Return (X, Y) of the center of cell containing provided text 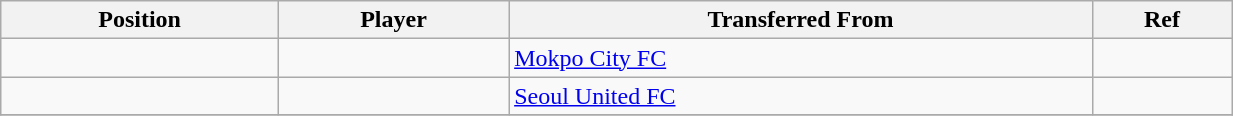
Ref (1162, 20)
Seoul United FC (801, 96)
Player (393, 20)
Position (140, 20)
Mokpo City FC (801, 58)
Transferred From (801, 20)
